Capture the cell that displays the provided text and extract its [x, y] central coordinate. 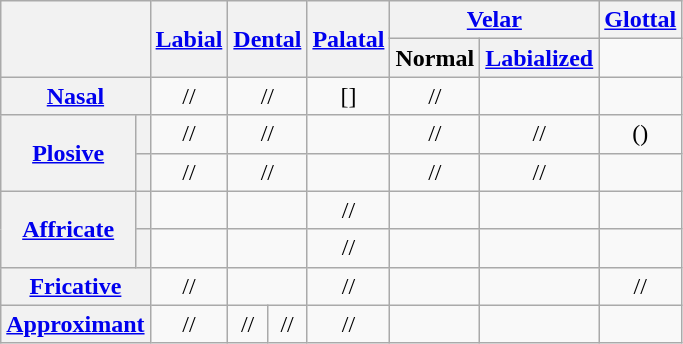
Glottal [640, 20]
Labialized [540, 58]
Velar [494, 20]
Affricate [68, 229]
Labial [189, 39]
[] [348, 96]
Dental [268, 39]
Approximant [76, 324]
Palatal [348, 39]
Nasal [76, 96]
Plosive [68, 153]
() [640, 134]
Normal [435, 58]
Fricative [76, 286]
